Extract the (X, Y) coordinate from the center of the cell holding the provided text.  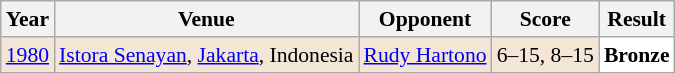
Score (546, 19)
Venue (206, 19)
Result (637, 19)
1980 (28, 55)
Opponent (426, 19)
Year (28, 19)
Rudy Hartono (426, 55)
6–15, 8–15 (546, 55)
Istora Senayan, Jakarta, Indonesia (206, 55)
Bronze (637, 55)
